Extract the (x, y) coordinate from the center of the cell holding the provided text.  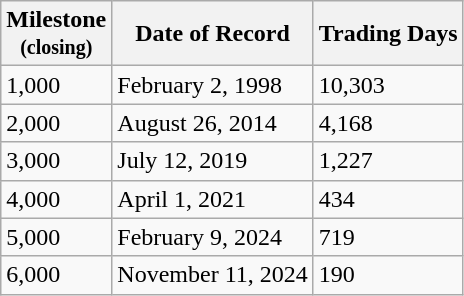
4,168 (388, 123)
10,303 (388, 85)
Date of Record (212, 34)
February 2, 1998 (212, 85)
Milestone (closing) (56, 34)
August 26, 2014 (212, 123)
434 (388, 199)
Trading Days (388, 34)
3,000 (56, 161)
November 11, 2024 (212, 275)
4,000 (56, 199)
1,227 (388, 161)
719 (388, 237)
190 (388, 275)
5,000 (56, 237)
2,000 (56, 123)
February 9, 2024 (212, 237)
1,000 (56, 85)
April 1, 2021 (212, 199)
6,000 (56, 275)
July 12, 2019 (212, 161)
